Provide the (X, Y) coordinate of the cell's center where the given text is located.  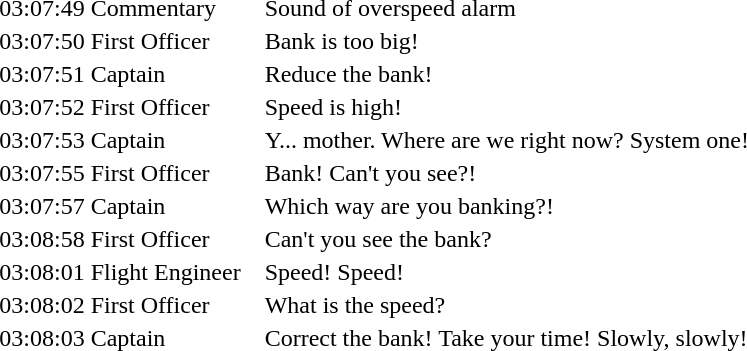
Flight Engineer (174, 272)
